Find where the given text appears and provide that cell's center as [X, Y] coordinate. 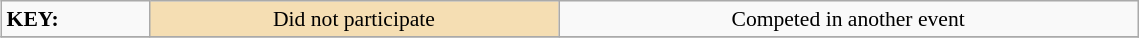
Did not participate [354, 19]
KEY: [76, 19]
Competed in another event [848, 19]
